Find where the given text appears and provide that cell's center as (x, y) coordinate. 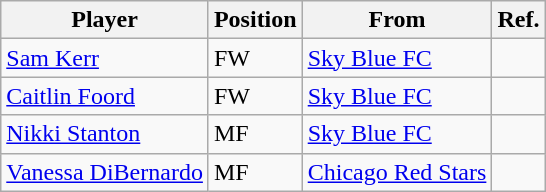
Caitlin Foord (105, 96)
Sam Kerr (105, 58)
Player (105, 20)
Chicago Red Stars (397, 172)
From (397, 20)
Ref. (518, 20)
Vanessa DiBernardo (105, 172)
Position (255, 20)
Nikki Stanton (105, 134)
